From the cell containing the given text, extract its center point as (x, y) coordinate. 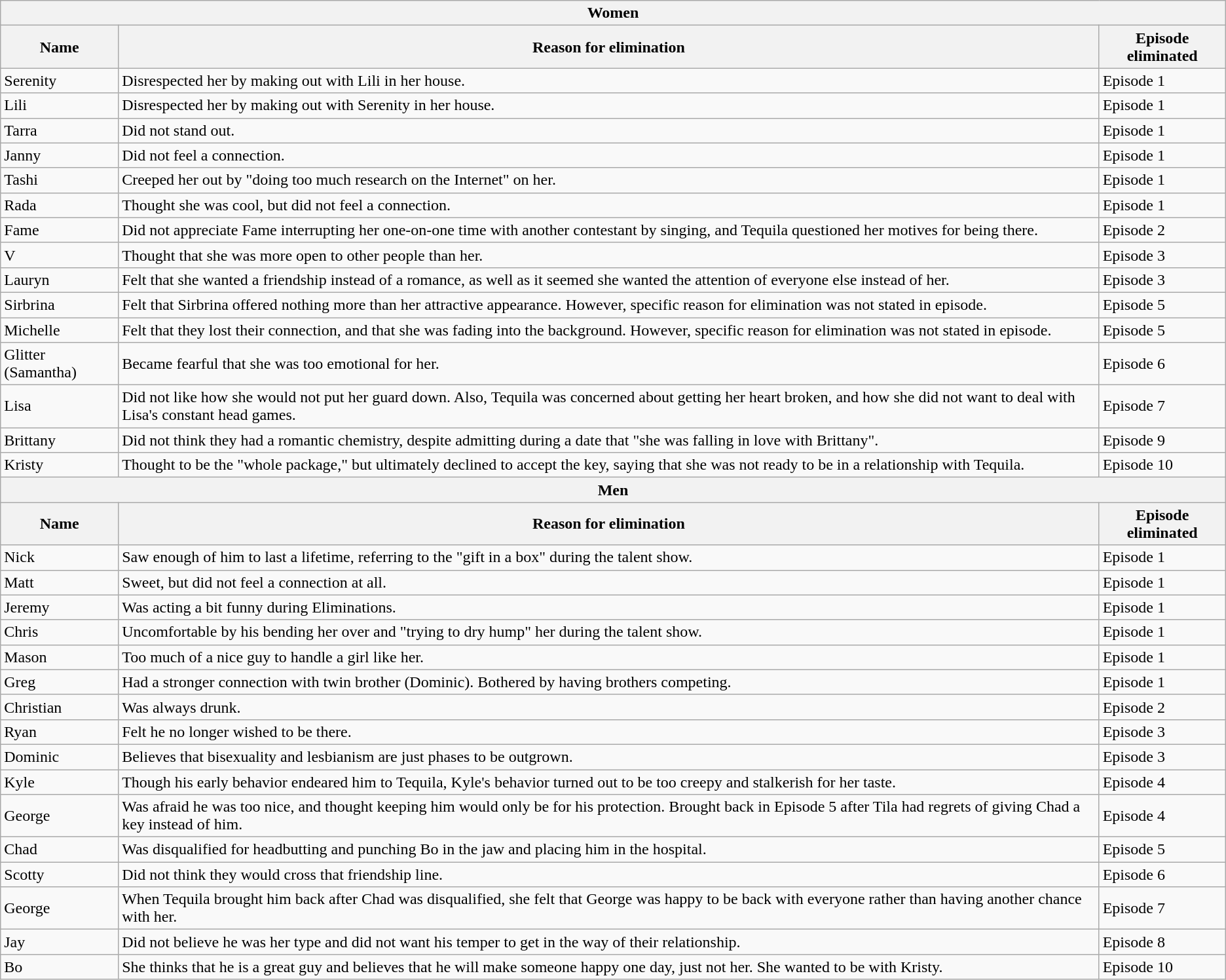
Disrespected her by making out with Serenity in her house. (609, 105)
Was acting a bit funny during Eliminations. (609, 607)
Had a stronger connection with twin brother (Dominic). Bothered by having brothers competing. (609, 682)
Serenity (60, 81)
Sweet, but did not feel a connection at all. (609, 582)
Kyle (60, 782)
Though his early behavior endeared him to Tequila, Kyle's behavior turned out to be too creepy and stalkerish for her taste. (609, 782)
Tashi (60, 180)
Women (613, 13)
Mason (60, 657)
Christian (60, 707)
Ryan (60, 732)
Did not stand out. (609, 130)
Was always drunk. (609, 707)
Bo (60, 967)
Dominic (60, 757)
Uncomfortable by his bending her over and "trying to dry hump" her during the talent show. (609, 632)
Jay (60, 942)
Did not appreciate Fame interrupting her one-on-one time with another contestant by singing, and Tequila questioned her motives for being there. (609, 230)
Kristy (60, 465)
Fame (60, 230)
Thought she was cool, but did not feel a connection. (609, 205)
V (60, 255)
Michelle (60, 330)
Sirbrina (60, 305)
Did not think they had a romantic chemistry, despite admitting during a date that "she was falling in love with Brittany". (609, 440)
Brittany (60, 440)
Nick (60, 557)
Matt (60, 582)
Too much of a nice guy to handle a girl like her. (609, 657)
Was disqualified for headbutting and punching Bo in the jaw and placing him in the hospital. (609, 850)
She thinks that he is a great guy and believes that he will make someone happy one day, just not her. She wanted to be with Kristy. (609, 967)
Did not think they would cross that friendship line. (609, 875)
Scotty (60, 875)
Thought that she was more open to other people than her. (609, 255)
Men (613, 490)
Lisa (60, 406)
Lauryn (60, 280)
Did not believe he was her type and did not want his temper to get in the way of their relationship. (609, 942)
Felt that Sirbrina offered nothing more than her attractive appearance. However, specific reason for elimination was not stated in episode. (609, 305)
Episode 8 (1162, 942)
Glitter (Samantha) (60, 364)
Rada (60, 205)
Chris (60, 632)
Did not feel a connection. (609, 155)
Greg (60, 682)
Episode 9 (1162, 440)
Thought to be the "whole package," but ultimately declined to accept the key, saying that she was not ready to be in a relationship with Tequila. (609, 465)
Chad (60, 850)
Jeremy (60, 607)
Creeped her out by "doing too much research on the Internet" on her. (609, 180)
Felt that she wanted a friendship instead of a romance, as well as it seemed she wanted the attention of everyone else instead of her. (609, 280)
Felt he no longer wished to be there. (609, 732)
Became fearful that she was too emotional for her. (609, 364)
Saw enough of him to last a lifetime, referring to the "gift in a box" during the talent show. (609, 557)
Lili (60, 105)
Disrespected her by making out with Lili in her house. (609, 81)
Tarra (60, 130)
Believes that bisexuality and lesbianism are just phases to be outgrown. (609, 757)
Janny (60, 155)
